Detect which cell encompasses the target text, then output its [x, y] center coordinate. 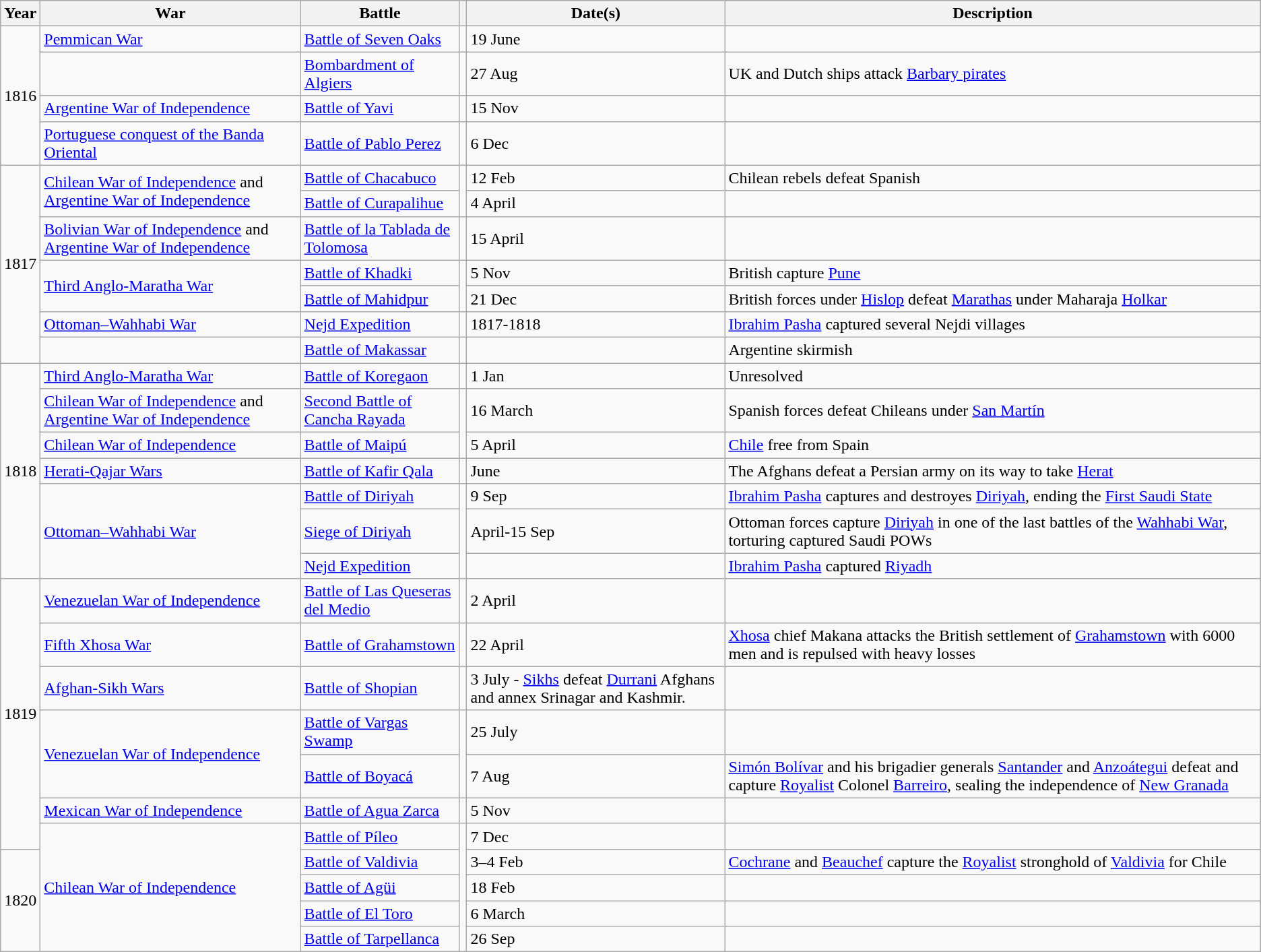
6 March [595, 913]
Battle of Las Queseras del Medio [380, 601]
Year [20, 13]
Cochrane and Beauchef capture the Royalist stronghold of Valdivia for Chile [993, 862]
Battle of Shopian [380, 689]
19 June [595, 39]
Battle [380, 13]
British capture Pune [993, 273]
Unresolved [993, 375]
Battle of Makassar [380, 350]
Ibrahim Pasha captured Riyadh [993, 566]
Battle of Chacabuco [380, 178]
Battle of Agüi [380, 887]
Portuguese conquest of the Banda Oriental [170, 143]
Battle of Khadki [380, 273]
Description [993, 13]
June [595, 471]
Battle of Maipú [380, 445]
Second Battle of Cancha Rayada [380, 411]
Battle of Pablo Perez [380, 143]
Battle of Vargas Swamp [380, 732]
Ibrahim Pasha captures and destroyes Diriyah, ending the First Saudi State [993, 497]
1817 [20, 264]
4 April [595, 203]
Bombardment of Algiers [380, 74]
Battle of Tarpellanca [380, 939]
7 Dec [595, 836]
1819 [20, 714]
Battle of El Toro [380, 913]
Bolivian War of Independence and Argentine War of Independence [170, 239]
6 Dec [595, 143]
Argentine skirmish [993, 350]
27 Aug [595, 74]
Battle of Valdivia [380, 862]
Ottoman forces capture Diriyah in one of the last battles of the Wahhabi War, torturing captured Saudi POWs [993, 531]
1817-1818 [595, 324]
Fifth Xhosa War [170, 644]
Afghan-Sikh Wars [170, 689]
Battle of Seven Oaks [380, 39]
18 Feb [595, 887]
Argentine War of Independence [170, 108]
Herati-Qajar Wars [170, 471]
Ibrahim Pasha captured several Nejdi villages [993, 324]
22 April [595, 644]
26 Sep [595, 939]
Date(s) [595, 13]
April-15 Sep [595, 531]
Battle of Agua Zarca [380, 811]
Battle of Píleo [380, 836]
Spanish forces defeat Chileans under San Martín [993, 411]
Pemmican War [170, 39]
1820 [20, 900]
Battle of Diriyah [380, 497]
Xhosa chief Makana attacks the British settlement of Grahamstown with 6000 men and is repulsed with heavy losses [993, 644]
16 March [595, 411]
5 April [595, 445]
Battle of Kafir Qala [380, 471]
War [170, 13]
1 Jan [595, 375]
Battle of Yavi [380, 108]
21 Dec [595, 298]
7 Aug [595, 776]
3 July - Sikhs defeat Durrani Afghans and annex Srinagar and Kashmir. [595, 689]
15 Nov [595, 108]
Chile free from Spain [993, 445]
Battle of Grahamstown [380, 644]
Battle of Curapalihue [380, 203]
Battle of Boyacá [380, 776]
Battle of Mahidpur [380, 298]
1816 [20, 96]
British forces under Hislop defeat Marathas under Maharaja Holkar [993, 298]
Siege of Diriyah [380, 531]
Chilean rebels defeat Spanish [993, 178]
1818 [20, 470]
Battle of la Tablada de Tolomosa [380, 239]
25 July [595, 732]
Battle of Koregaon [380, 375]
UK and Dutch ships attack Barbary pirates [993, 74]
The Afghans defeat a Persian army on its way to take Herat [993, 471]
15 April [595, 239]
12 Feb [595, 178]
9 Sep [595, 497]
Mexican War of Independence [170, 811]
3–4 Feb [595, 862]
2 April [595, 601]
